Capture the cell that displays the provided text and extract its [x, y] central coordinate. 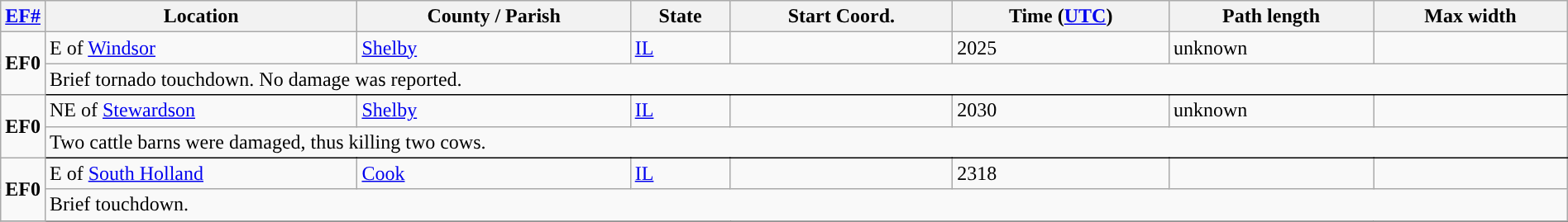
Cook [494, 173]
Time (UTC) [1061, 17]
Path length [1270, 17]
2030 [1061, 111]
E of Windsor [200, 48]
State [680, 17]
E of South Holland [200, 173]
Location [200, 17]
Start Coord. [842, 17]
Two cattle barns were damaged, thus killing two cows. [806, 142]
Brief touchdown. [806, 205]
2025 [1061, 48]
County / Parish [494, 17]
2318 [1061, 173]
EF# [23, 17]
Brief tornado touchdown. No damage was reported. [806, 79]
NE of Stewardson [200, 111]
Max width [1470, 17]
